Provide the [x, y] coordinate of the cell's center where the given text is located.  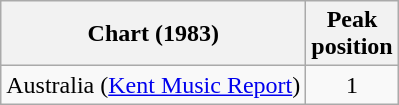
Australia (Kent Music Report) [154, 85]
Peakposition [352, 34]
Chart (1983) [154, 34]
1 [352, 85]
